Find where the given text appears and provide that cell's center as [x, y] coordinate. 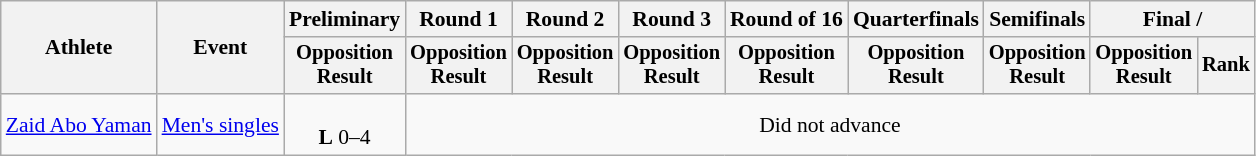
Event [220, 48]
Preliminary [344, 19]
Semifinals [1038, 19]
Quarterfinals [916, 19]
Did not advance [830, 124]
L 0–4 [344, 124]
Round 3 [672, 19]
Athlete [79, 48]
Men's singles [220, 124]
Zaid Abo Yaman [79, 124]
Round 1 [458, 19]
Round 2 [566, 19]
Final / [1172, 19]
Rank [1226, 66]
Round of 16 [786, 19]
